Determine the [x, y] coordinate at the center of the cell enclosing the given text.  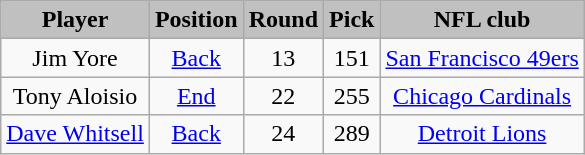
Player [76, 20]
24 [283, 134]
Dave Whitsell [76, 134]
289 [352, 134]
151 [352, 58]
Chicago Cardinals [482, 96]
13 [283, 58]
Jim Yore [76, 58]
Detroit Lions [482, 134]
Round [283, 20]
Tony Aloisio [76, 96]
NFL club [482, 20]
San Francisco 49ers [482, 58]
255 [352, 96]
End [196, 96]
Position [196, 20]
Pick [352, 20]
22 [283, 96]
